Scan for the cell matching the given text and deliver its (x, y) coordinate at center. 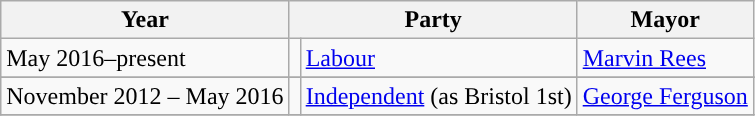
Marvin Rees (665, 58)
November 2012 – May 2016 (145, 96)
May 2016–present (145, 58)
Year (145, 20)
Independent (as Bristol 1st) (438, 96)
Party (433, 20)
George Ferguson (665, 96)
Labour (438, 58)
Mayor (665, 20)
